Determine the [X, Y] coordinate at the center of the cell enclosing the given text.  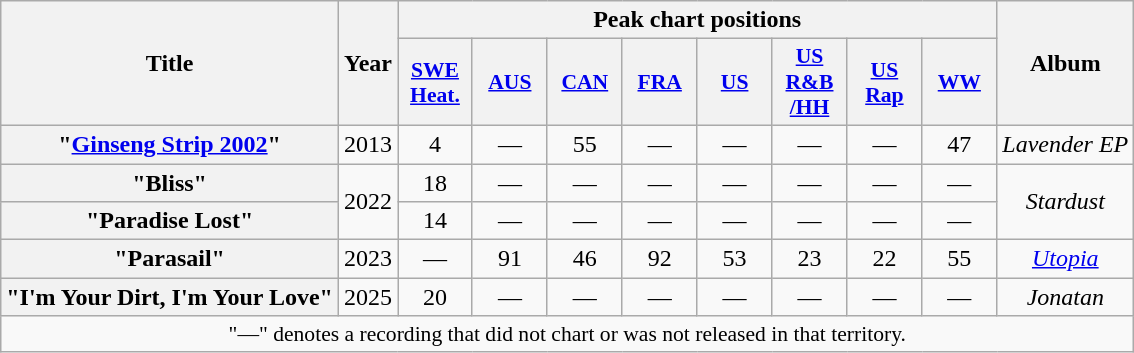
22 [884, 259]
2022 [368, 202]
2013 [368, 144]
CAN [584, 82]
91 [510, 259]
US Rap [884, 82]
47 [960, 144]
4 [436, 144]
Peak chart positions [698, 20]
AUS [510, 82]
"I'm Your Dirt, I'm Your Love" [170, 297]
Album [1066, 64]
14 [436, 221]
USR&B/HH [810, 82]
US [734, 82]
Lavender EP [1066, 144]
Stardust [1066, 202]
46 [584, 259]
Title [170, 64]
Utopia [1066, 259]
53 [734, 259]
18 [436, 183]
SWEHeat. [436, 82]
FRA [660, 82]
23 [810, 259]
"Paradise Lost" [170, 221]
92 [660, 259]
"Ginseng Strip 2002" [170, 144]
2023 [368, 259]
"Bliss" [170, 183]
"—" denotes a recording that did not chart or was not released in that territory. [568, 334]
2025 [368, 297]
20 [436, 297]
Jonatan [1066, 297]
Year [368, 64]
WW [960, 82]
"Parasail" [170, 259]
